Identify which cell holds the provided text, then report its [x, y] central coordinate. 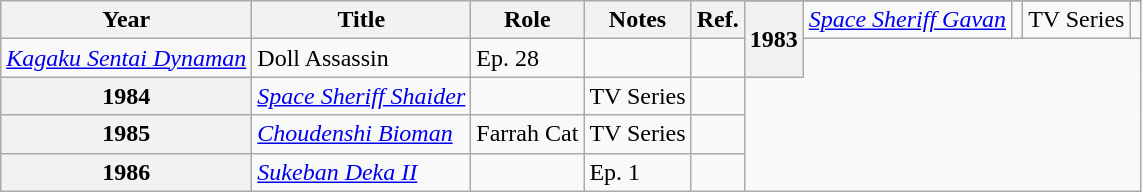
1984 [126, 96]
Doll Assassin [362, 58]
Farrah Cat [528, 134]
Ep. 1 [638, 172]
1986 [126, 172]
Sukeban Deka II [362, 172]
Year [126, 20]
1983 [774, 39]
Ep. 28 [528, 58]
Space Sheriff Shaider [362, 96]
Notes [638, 20]
Space Sheriff Gavan [907, 20]
Title [362, 20]
Choudenshi Bioman [362, 134]
1985 [126, 134]
Role [528, 20]
Ref. [718, 20]
Kagaku Sentai Dynaman [126, 58]
